Pinpoint the cell where the given text exists, returning its [x, y] midpoint coordinate. 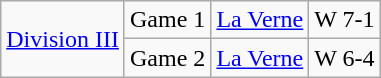
Game 2 [167, 58]
W 6-4 [344, 58]
Division III [63, 39]
Game 1 [167, 20]
W 7-1 [344, 20]
